Detect which cell encompasses the target text, then output its [x, y] center coordinate. 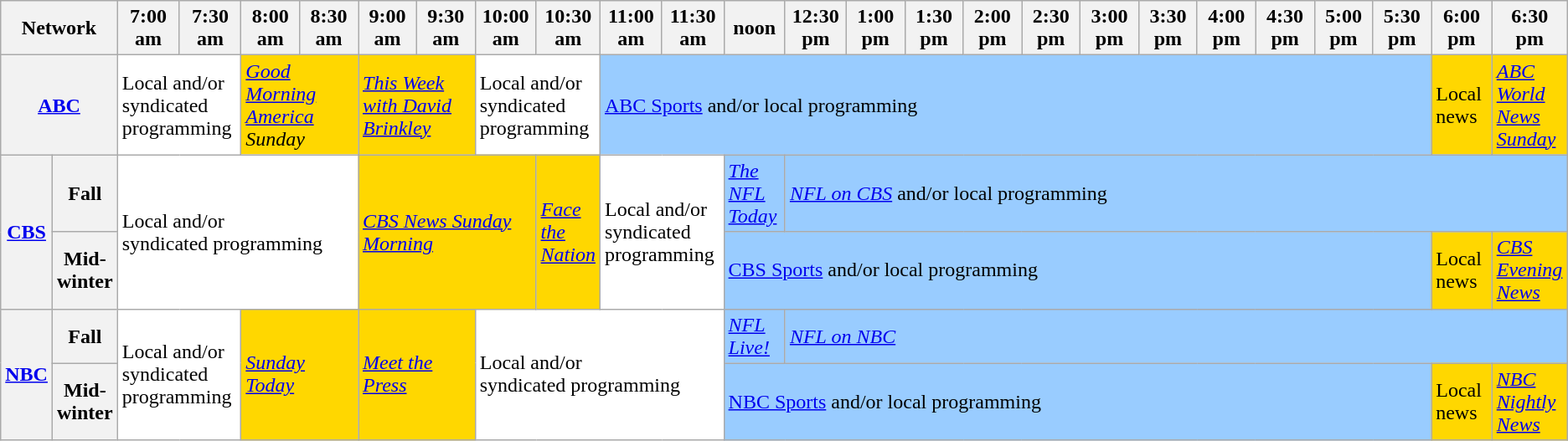
6:00 pm [1462, 28]
NBC Sports and/or local programming [1077, 402]
CBS Evening News [1529, 270]
Face the Nation [568, 232]
4:30 pm [1285, 28]
CBS [27, 232]
Meet the Press [417, 375]
1:30 pm [934, 28]
ABC [59, 105]
NFL on CBS and/or local programming [1176, 193]
12:30 pm [816, 28]
8:30 am [329, 28]
7:00 am [148, 28]
NBC [27, 375]
1:00 pm [875, 28]
9:30 am [446, 28]
3:00 pm [1110, 28]
5:30 pm [1402, 28]
11:00 am [631, 28]
11:30 am [693, 28]
5:00 pm [1344, 28]
10:00 am [506, 28]
NBC Nightly News [1529, 402]
2:00 pm [993, 28]
ABC Sports and/or local programming [1015, 105]
The NFL Today [754, 193]
This Week with David Brinkley [417, 105]
CBS News Sunday Morning [447, 232]
7:30 am [210, 28]
CBS Sports and/or local programming [1077, 270]
Network [59, 28]
Sunday Today [300, 375]
6:30 pm [1529, 28]
3:30 pm [1168, 28]
4:00 pm [1226, 28]
9:00 am [388, 28]
NFL on NBC [1176, 336]
noon [754, 28]
ABC World News Sunday [1529, 105]
NFL Live! [754, 336]
Good Morning America Sunday [300, 105]
8:00 am [271, 28]
10:30 am [568, 28]
2:30 pm [1051, 28]
